Search for the cell housing the specified text and yield its [X, Y] center coordinate. 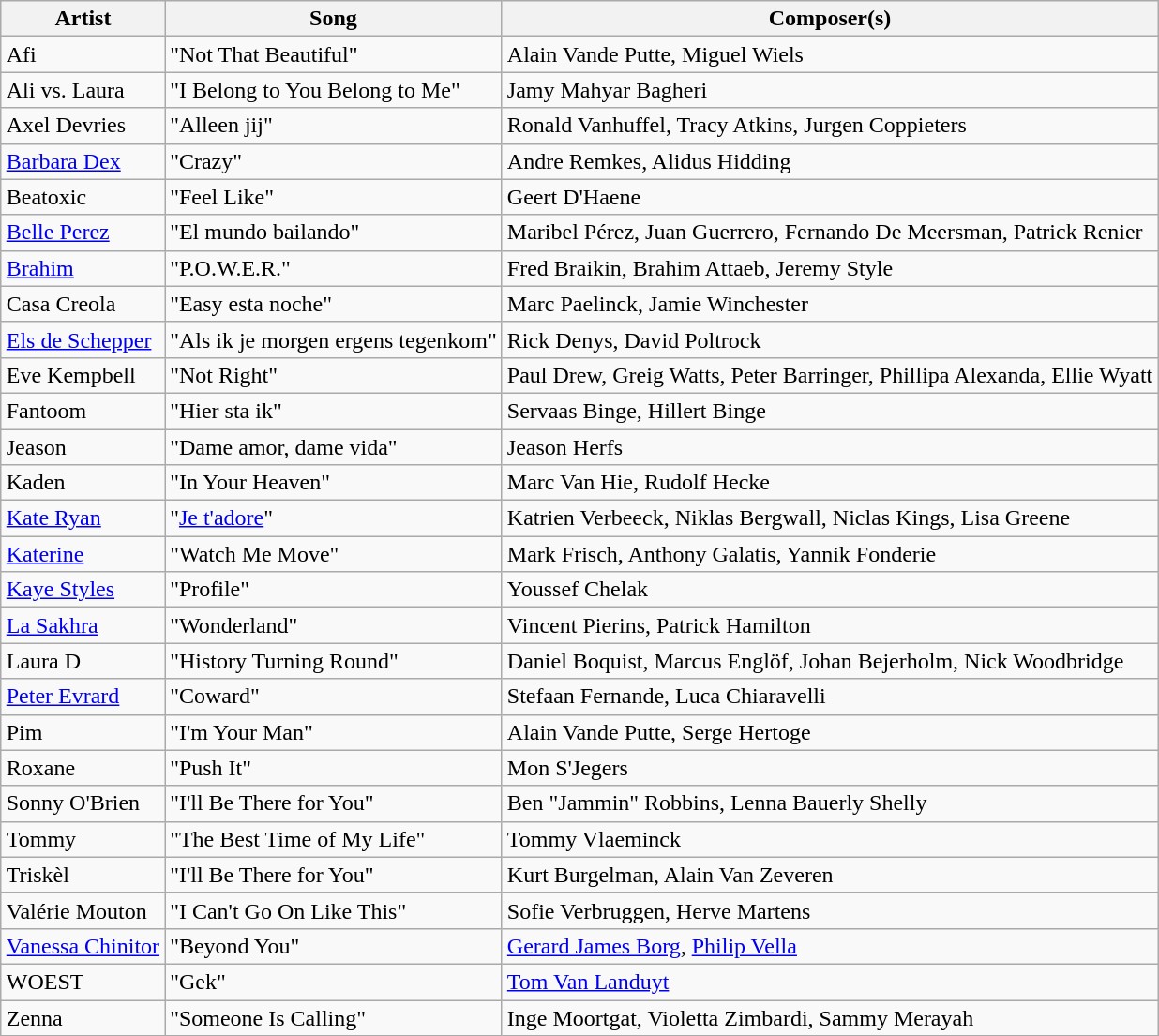
"History Turning Round" [334, 661]
Beatoxic [83, 197]
Paul Drew, Greig Watts, Peter Barringer, Phillipa Alexanda, Ellie Wyatt [829, 375]
Alain Vande Putte, Miguel Wiels [829, 54]
Katrien Verbeeck, Niklas Bergwall, Niclas Kings, Lisa Greene [829, 518]
Brahim [83, 268]
"Je t'adore" [334, 518]
Peter Evrard [83, 697]
Artist [83, 19]
"Coward" [334, 697]
Fred Braikin, Brahim Attaeb, Jeremy Style [829, 268]
"In Your Heaven" [334, 483]
Afi [83, 54]
Sofie Verbruggen, Herve Martens [829, 910]
"Gek" [334, 982]
Vincent Pierins, Patrick Hamilton [829, 625]
Vanessa Chinitor [83, 946]
Valérie Mouton [83, 910]
Casa Creola [83, 304]
"Alleen jij" [334, 126]
Mon S'Jegers [829, 768]
Daniel Boquist, Marcus Englöf, Johan Bejerholm, Nick Woodbridge [829, 661]
"Not That Beautiful" [334, 54]
Triskèl [83, 875]
Roxane [83, 768]
Youssef Chelak [829, 590]
"Not Right" [334, 375]
Tommy Vlaeminck [829, 839]
"The Best Time of My Life" [334, 839]
Geert D'Haene [829, 197]
"Someone Is Calling" [334, 1017]
La Sakhra [83, 625]
Tommy [83, 839]
Maribel Pérez, Juan Guerrero, Fernando De Meersman, Patrick Renier [829, 233]
Kaden [83, 483]
Gerard James Borg, Philip Vella [829, 946]
Mark Frisch, Anthony Galatis, Yannik Fonderie [829, 554]
Stefaan Fernande, Luca Chiaravelli [829, 697]
"Push It" [334, 768]
Rick Denys, David Poltrock [829, 339]
"Watch Me Move" [334, 554]
Marc Van Hie, Rudolf Hecke [829, 483]
"Profile" [334, 590]
Ronald Vanhuffel, Tracy Atkins, Jurgen Coppieters [829, 126]
"El mundo bailando" [334, 233]
Song [334, 19]
Eve Kempbell [83, 375]
Kate Ryan [83, 518]
Jeason [83, 447]
"Beyond You" [334, 946]
Kaye Styles [83, 590]
"Crazy" [334, 161]
"Als ik je morgen ergens tegenkom" [334, 339]
Andre Remkes, Alidus Hidding [829, 161]
Axel Devries [83, 126]
Els de Schepper [83, 339]
Barbara Dex [83, 161]
Composer(s) [829, 19]
Sonny O'Brien [83, 803]
"P.O.W.E.R." [334, 268]
Jeason Herfs [829, 447]
Marc Paelinck, Jamie Winchester [829, 304]
Ali vs. Laura [83, 90]
"Easy esta noche" [334, 304]
Ben "Jammin" Robbins, Lenna Bauerly Shelly [829, 803]
Inge Moortgat, Violetta Zimbardi, Sammy Merayah [829, 1017]
Katerine [83, 554]
Kurt Burgelman, Alain Van Zeveren [829, 875]
Belle Perez [83, 233]
Fantoom [83, 411]
Alain Vande Putte, Serge Hertoge [829, 732]
"Dame amor, dame vida" [334, 447]
Zenna [83, 1017]
Pim [83, 732]
"Feel Like" [334, 197]
WOEST [83, 982]
"Hier sta ik" [334, 411]
Tom Van Landuyt [829, 982]
Laura D [83, 661]
Servaas Binge, Hillert Binge [829, 411]
Jamy Mahyar Bagheri [829, 90]
"I Can't Go On Like This" [334, 910]
"I Belong to You Belong to Me" [334, 90]
"Wonderland" [334, 625]
"I'm Your Man" [334, 732]
